Find where the given text appears and provide that cell's center as [X, Y] coordinate. 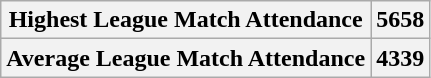
5658 [400, 20]
4339 [400, 58]
Highest League Match Attendance [186, 20]
Average League Match Attendance [186, 58]
